Find where the given text appears and provide that cell's center as [X, Y] coordinate. 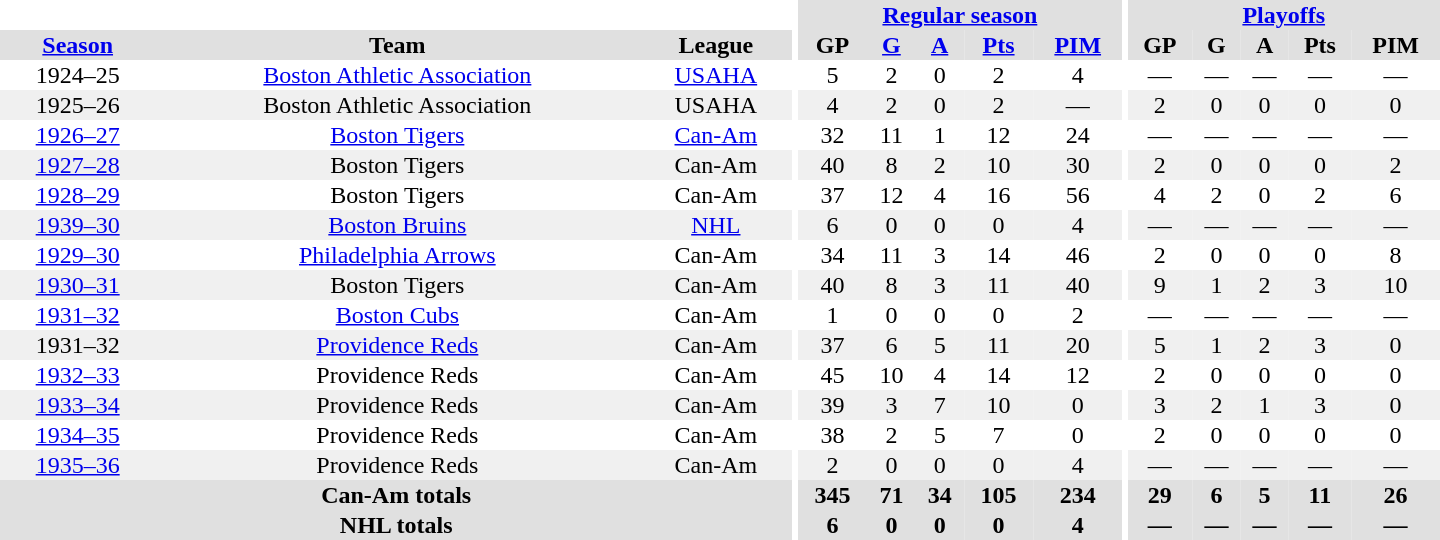
1933–34 [78, 405]
71 [891, 495]
16 [999, 195]
20 [1078, 345]
9 [1160, 285]
Boston Cubs [397, 315]
NHL [716, 225]
Playoffs [1284, 15]
24 [1078, 135]
1939–30 [78, 225]
League [716, 45]
1935–36 [78, 465]
234 [1078, 495]
1930–31 [78, 285]
1925–26 [78, 105]
Philadelphia Arrows [397, 255]
39 [833, 405]
345 [833, 495]
Can-Am totals [396, 495]
26 [1396, 495]
Team [397, 45]
38 [833, 435]
29 [1160, 495]
1929–30 [78, 255]
1924–25 [78, 75]
NHL totals [396, 525]
Regular season [960, 15]
46 [1078, 255]
1934–35 [78, 435]
56 [1078, 195]
Boston Bruins [397, 225]
1927–28 [78, 165]
1928–29 [78, 195]
45 [833, 375]
1932–33 [78, 375]
Season [78, 45]
30 [1078, 165]
32 [833, 135]
105 [999, 495]
1926–27 [78, 135]
